Locate the cell with the specified text and output its [X, Y] center coordinate. 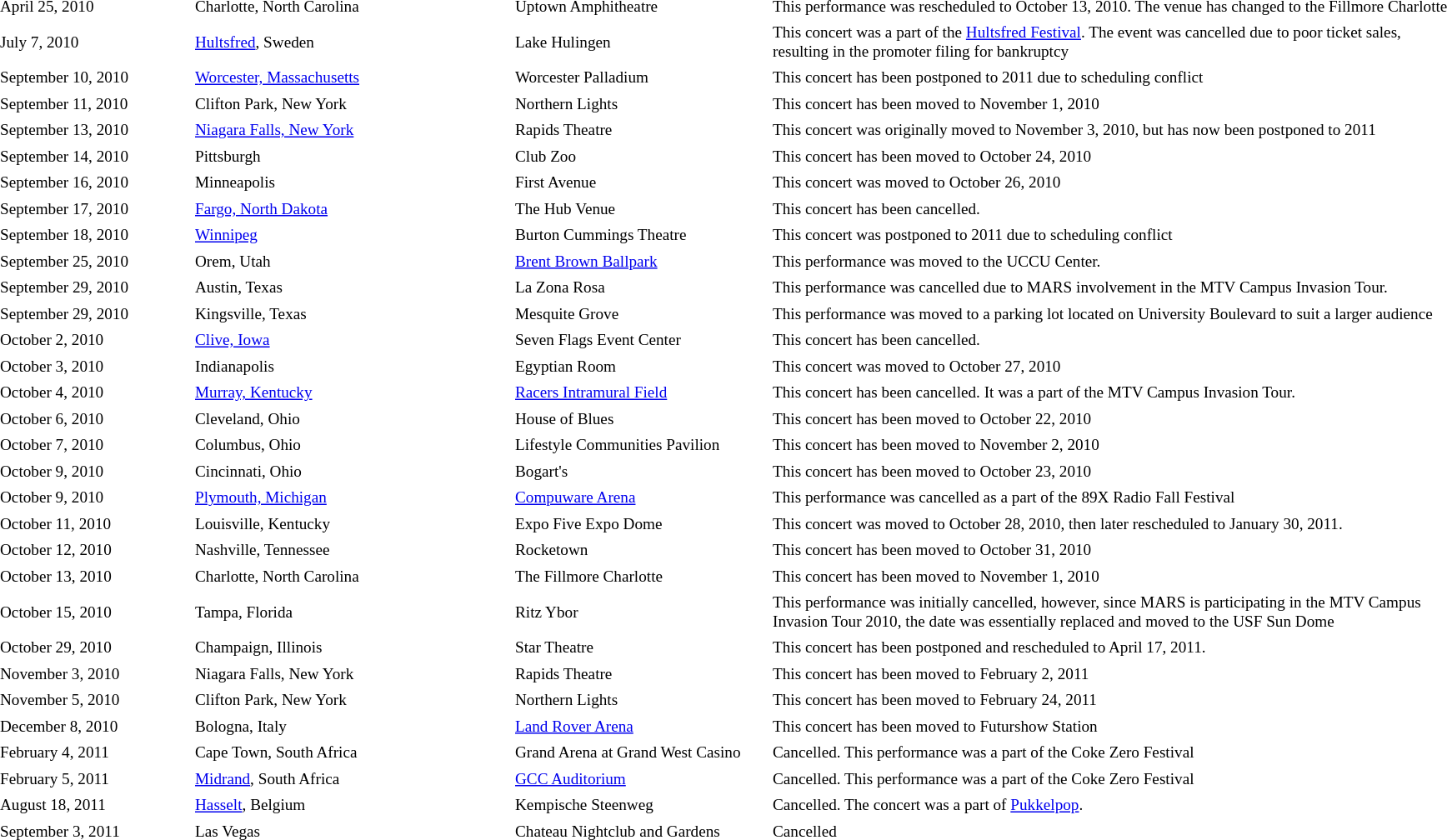
Cape Town, South Africa [352, 753]
Louisville, Kentucky [352, 524]
Indianapolis [352, 367]
House of Blues [640, 419]
Racers Intramural Field [640, 393]
Minneapolis [352, 183]
Hultsfred, Sweden [352, 43]
Kempische Steenweg [640, 805]
Hasselt, Belgium [352, 805]
Ritz Ybor [640, 613]
Midrand, South Africa [352, 779]
Nashville, Tennessee [352, 550]
Worcester, Massachusetts [352, 78]
Orem, Utah [352, 262]
Compuware Arena [640, 498]
Seven Flags Event Center [640, 340]
Pittsburgh [352, 157]
Tampa, Florida [352, 613]
Worcester Palladium [640, 78]
Rocketown [640, 550]
The Fillmore Charlotte [640, 577]
Land Rover Arena [640, 727]
Grand Arena at Grand West Casino [640, 753]
First Avenue [640, 183]
GCC Auditorium [640, 779]
Fargo, North Dakota [352, 209]
Expo Five Expo Dome [640, 524]
Bologna, Italy [352, 727]
Lifestyle Communities Pavilion [640, 445]
Burton Cummings Theatre [640, 235]
Clive, Iowa [352, 340]
Star Theatre [640, 648]
La Zona Rosa [640, 288]
Charlotte, North Carolina [352, 577]
The Hub Venue [640, 209]
Cincinnati, Ohio [352, 472]
Mesquite Grove [640, 314]
Brent Brown Ballpark [640, 262]
Cleveland, Ohio [352, 419]
Kingsville, Texas [352, 314]
Champaign, Illinois [352, 648]
Columbus, Ohio [352, 445]
Bogart's [640, 472]
Winnipeg [352, 235]
Plymouth, Michigan [352, 498]
Club Zoo [640, 157]
Murray, Kentucky [352, 393]
Egyptian Room [640, 367]
Lake Hulingen [640, 43]
Austin, Texas [352, 288]
